Capture the cell that displays the provided text and extract its [X, Y] central coordinate. 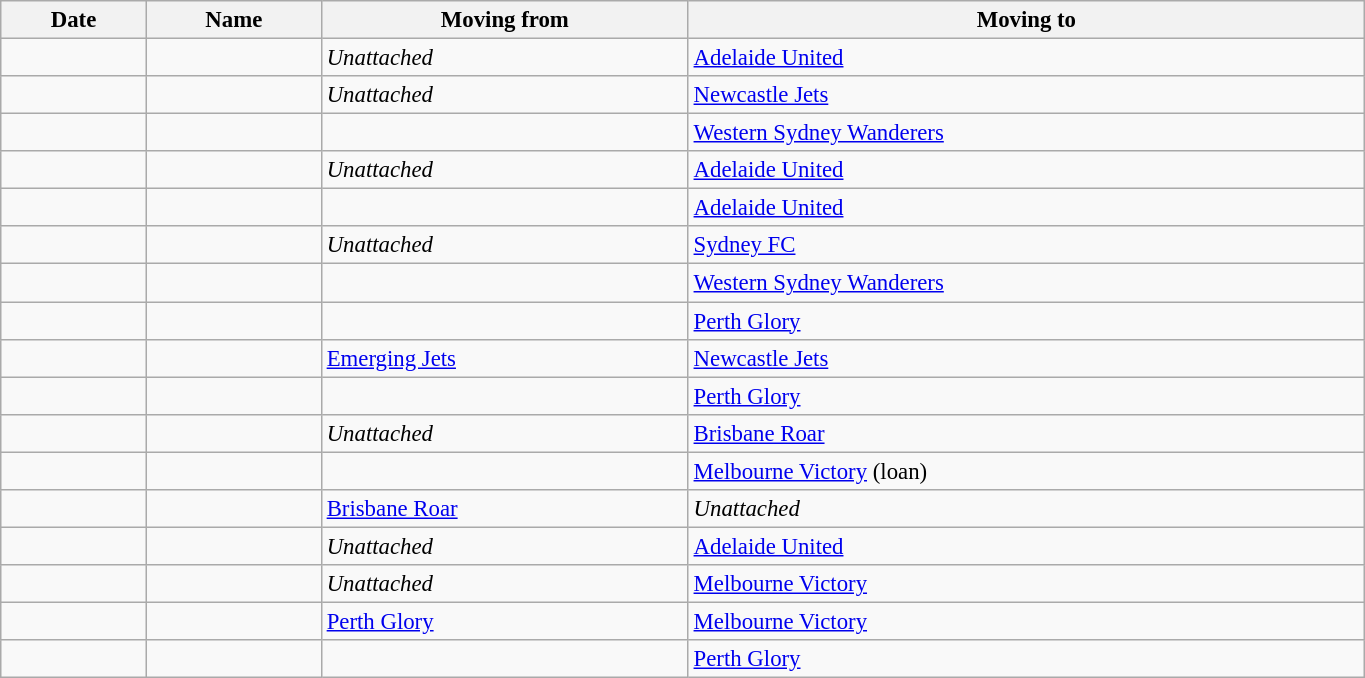
Sydney FC [1026, 245]
Moving to [1026, 20]
Date [74, 20]
Name [234, 20]
Emerging Jets [504, 358]
Melbourne Victory (loan) [1026, 471]
Moving from [504, 20]
